From the cell containing the given text, extract its center point as (X, Y) coordinate. 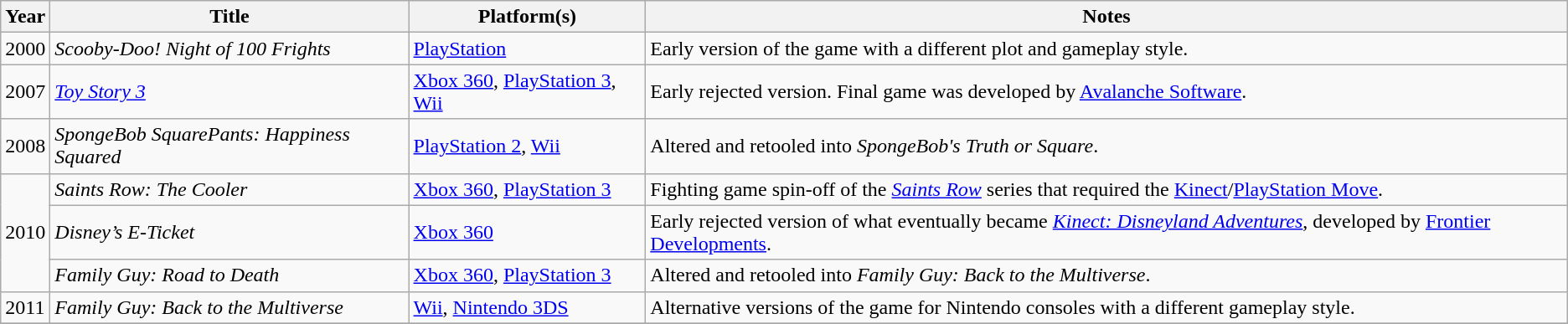
Fighting game spin-off of the Saints Row series that required the Kinect/PlayStation Move. (1106, 189)
2000 (25, 49)
PlayStation (528, 49)
Early rejected version. Final game was developed by Avalanche Software. (1106, 92)
Disney’s E-Ticket (230, 233)
Platform(s) (528, 17)
2008 (25, 146)
Family Guy: Back to the Multiverse (230, 307)
Altered and retooled into Family Guy: Back to the Multiverse. (1106, 275)
Scooby-Doo! Night of 100 Frights (230, 49)
Altered and retooled into SpongeBob's Truth or Square. (1106, 146)
SpongeBob SquarePants: Happiness Squared (230, 146)
Title (230, 17)
Family Guy: Road to Death (230, 275)
Notes (1106, 17)
Saints Row: The Cooler (230, 189)
PlayStation 2, Wii (528, 146)
Xbox 360 (528, 233)
Alternative versions of the game for Nintendo consoles with a different gameplay style. (1106, 307)
2011 (25, 307)
Wii, Nintendo 3DS (528, 307)
2010 (25, 233)
Early version of the game with a different plot and gameplay style. (1106, 49)
Year (25, 17)
Xbox 360, PlayStation 3, Wii (528, 92)
2007 (25, 92)
Early rejected version of what eventually became Kinect: Disneyland Adventures, developed by Frontier Developments. (1106, 233)
Toy Story 3 (230, 92)
